For the text-containing cell, return its midpoint in (x, y) coordinate format. 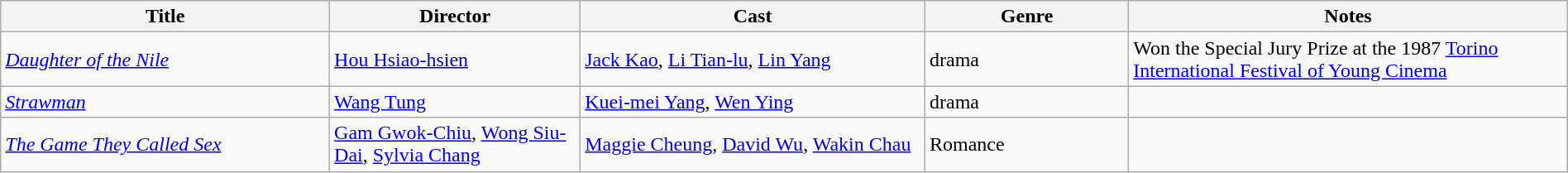
Maggie Cheung, David Wu, Wakin Chau (753, 144)
Won the Special Jury Prize at the 1987 Torino International Festival of Young Cinema (1348, 60)
Cast (753, 17)
Jack Kao, Li Tian-lu, Lin Yang (753, 60)
Kuei-mei Yang, Wen Ying (753, 102)
Daughter of the Nile (165, 60)
Hou Hsiao-hsien (455, 60)
The Game They Called Sex (165, 144)
Notes (1348, 17)
Title (165, 17)
Genre (1026, 17)
Romance (1026, 144)
Gam Gwok-Chiu, Wong Siu-Dai, Sylvia Chang (455, 144)
Strawman (165, 102)
Wang Tung (455, 102)
Director (455, 17)
